Pinpoint the cell where the given text exists, returning its [X, Y] midpoint coordinate. 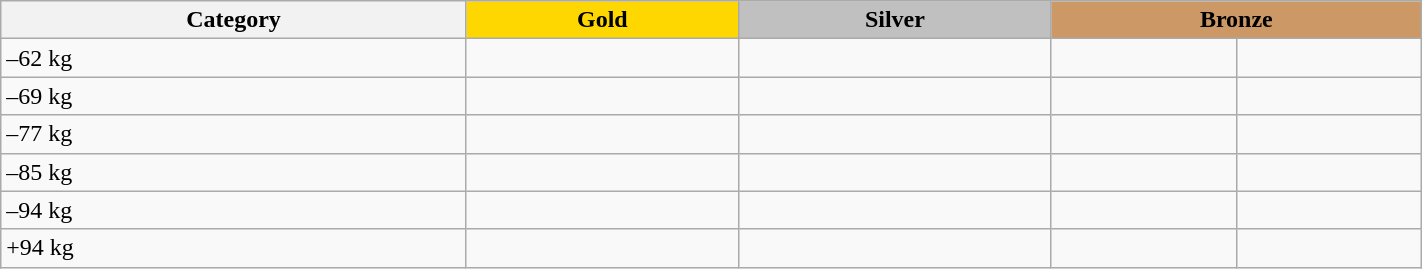
Gold [602, 20]
–77 kg [234, 134]
–94 kg [234, 210]
Bronze [1236, 20]
+94 kg [234, 248]
–62 kg [234, 58]
Silver [894, 20]
–69 kg [234, 96]
–85 kg [234, 172]
Category [234, 20]
